Search for the cell housing the specified text and yield its [x, y] center coordinate. 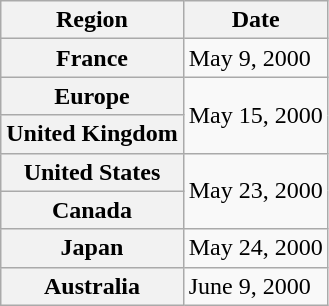
United States [92, 172]
Region [92, 20]
Australia [92, 286]
May 9, 2000 [256, 58]
Japan [92, 248]
May 24, 2000 [256, 248]
Canada [92, 210]
May 23, 2000 [256, 191]
Date [256, 20]
Europe [92, 96]
France [92, 58]
United Kingdom [92, 134]
June 9, 2000 [256, 286]
May 15, 2000 [256, 115]
